Return (x, y) of the center of cell containing provided text 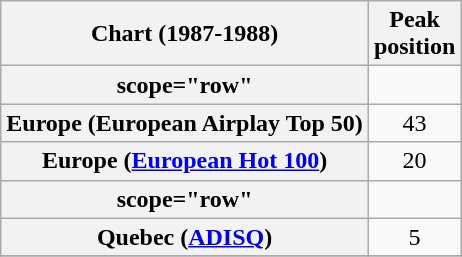
43 (414, 123)
Peakposition (414, 34)
Quebec (ADISQ) (185, 237)
Europe (European Airplay Top 50) (185, 123)
20 (414, 161)
Europe (European Hot 100) (185, 161)
5 (414, 237)
Chart (1987-1988) (185, 34)
